Find where the given text appears and provide that cell's center as (x, y) coordinate. 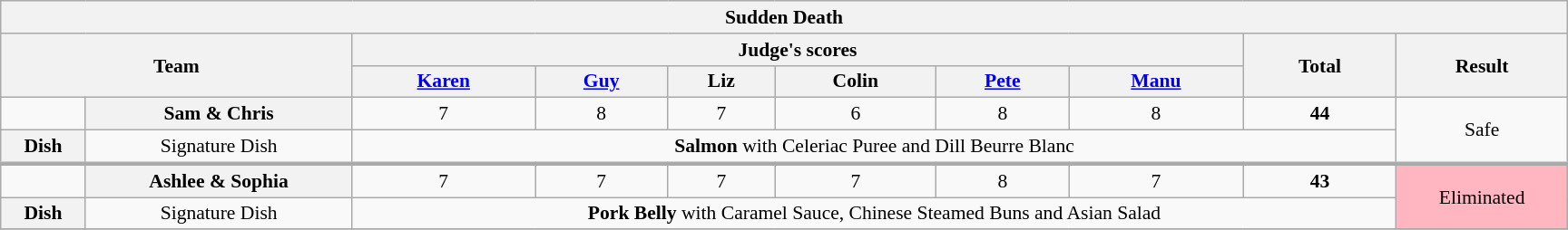
Guy (602, 81)
6 (856, 114)
Total (1319, 65)
Manu (1156, 81)
Colin (856, 81)
Sam & Chris (219, 114)
Liz (721, 81)
Eliminated (1482, 197)
Team (176, 65)
Pork Belly with Caramel Sauce, Chinese Steamed Buns and Asian Salad (875, 214)
Judge's scores (798, 50)
Salmon with Celeriac Puree and Dill Beurre Blanc (875, 147)
Sudden Death (784, 17)
Ashlee & Sophia (219, 181)
Result (1482, 65)
Safe (1482, 130)
43 (1319, 181)
Pete (1003, 81)
Karen (444, 81)
44 (1319, 114)
